From the cell containing the given text, extract its center point as (X, Y) coordinate. 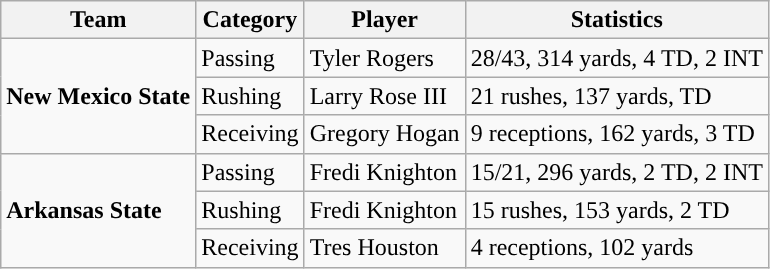
Arkansas State (98, 210)
9 receptions, 162 yards, 3 TD (616, 134)
Statistics (616, 20)
15/21, 296 yards, 2 TD, 2 INT (616, 172)
4 receptions, 102 yards (616, 248)
Category (250, 20)
Tyler Rogers (384, 58)
Gregory Hogan (384, 134)
Tres Houston (384, 248)
21 rushes, 137 yards, TD (616, 96)
15 rushes, 153 yards, 2 TD (616, 210)
28/43, 314 yards, 4 TD, 2 INT (616, 58)
Team (98, 20)
Player (384, 20)
Larry Rose III (384, 96)
New Mexico State (98, 96)
